For the text-containing cell, return its midpoint in (X, Y) coordinate format. 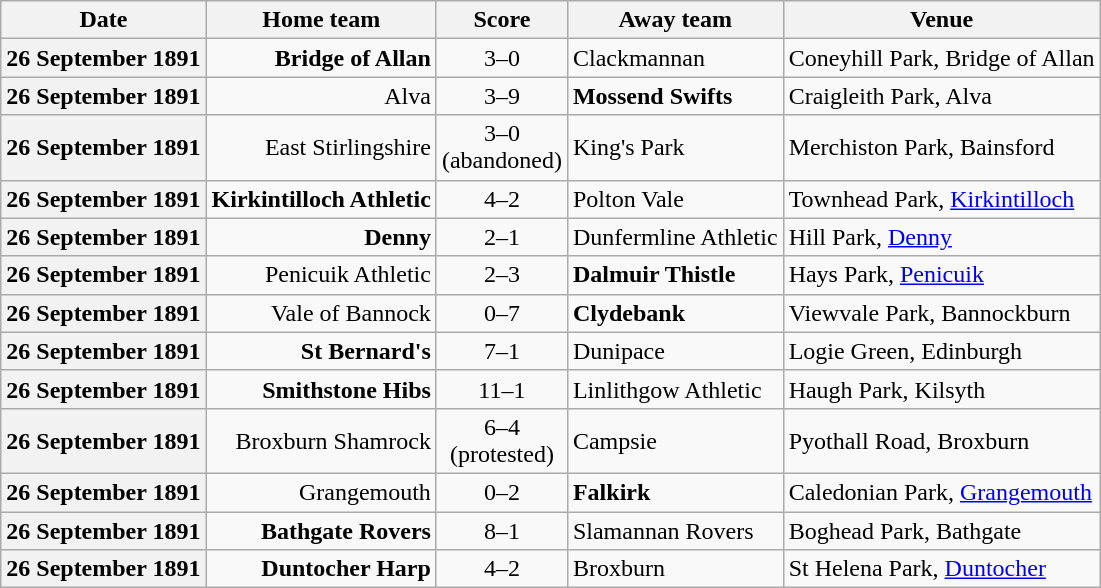
3–0 (502, 58)
Grangemouth (321, 492)
Slamannan Rovers (675, 531)
0–7 (502, 313)
Campsie (675, 440)
Craigleith Park, Alva (942, 96)
King's Park (675, 148)
Denny (321, 237)
Hill Park, Denny (942, 237)
Mossend Swifts (675, 96)
Date (104, 20)
Bathgate Rovers (321, 531)
Viewvale Park, Bannockburn (942, 313)
Falkirk (675, 492)
8–1 (502, 531)
3–0(abandoned) (502, 148)
Smithstone Hibs (321, 389)
Venue (942, 20)
11–1 (502, 389)
0–2 (502, 492)
2–1 (502, 237)
3–9 (502, 96)
6–4(protested) (502, 440)
Clydebank (675, 313)
Hays Park, Penicuik (942, 275)
Duntocher Harp (321, 569)
Logie Green, Edinburgh (942, 351)
Dalmuir Thistle (675, 275)
Coneyhill Park, Bridge of Allan (942, 58)
St Helena Park, Duntocher (942, 569)
Kirkintilloch Athletic (321, 199)
7–1 (502, 351)
Dunfermline Athletic (675, 237)
Score (502, 20)
St Bernard's (321, 351)
Linlithgow Athletic (675, 389)
Pyothall Road, Broxburn (942, 440)
Vale of Bannock (321, 313)
Penicuik Athletic (321, 275)
Haugh Park, Kilsyth (942, 389)
Away team (675, 20)
Alva (321, 96)
Merchiston Park, Bainsford (942, 148)
Dunipace (675, 351)
Polton Vale (675, 199)
Caledonian Park, Grangemouth (942, 492)
Bridge of Allan (321, 58)
Home team (321, 20)
Broxburn Shamrock (321, 440)
Boghead Park, Bathgate (942, 531)
Townhead Park, Kirkintilloch (942, 199)
Broxburn (675, 569)
2–3 (502, 275)
Clackmannan (675, 58)
East Stirlingshire (321, 148)
